Capture the cell that displays the provided text and extract its (x, y) central coordinate. 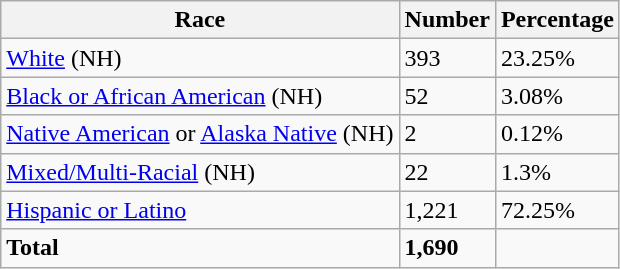
Race (200, 20)
White (NH) (200, 58)
Black or African American (NH) (200, 96)
22 (447, 172)
Hispanic or Latino (200, 210)
Percentage (557, 20)
Total (200, 248)
2 (447, 134)
1,690 (447, 248)
Number (447, 20)
3.08% (557, 96)
1,221 (447, 210)
23.25% (557, 58)
393 (447, 58)
0.12% (557, 134)
Native American or Alaska Native (NH) (200, 134)
72.25% (557, 210)
Mixed/Multi-Racial (NH) (200, 172)
1.3% (557, 172)
52 (447, 96)
